Determine the [x, y] coordinate at the center of the cell enclosing the given text.  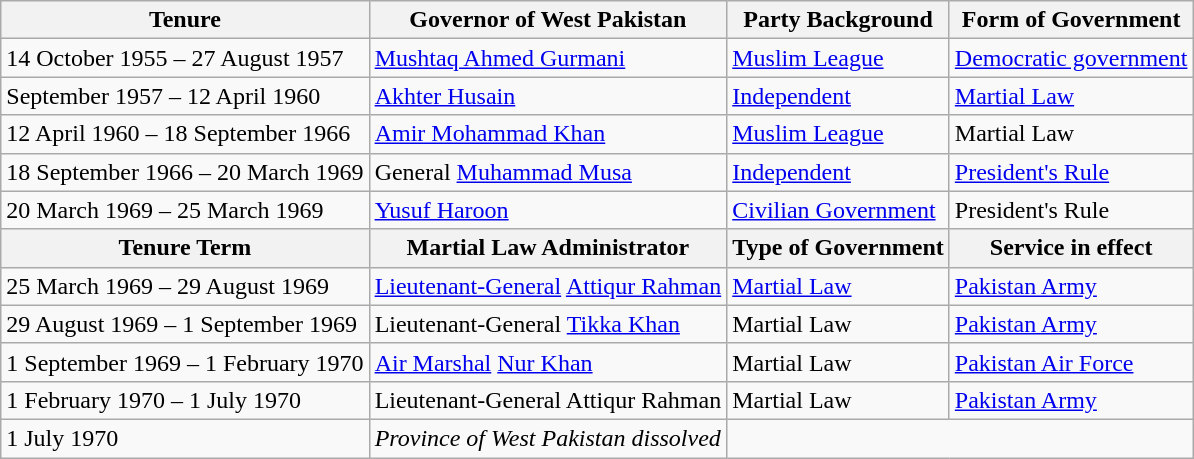
25 March 1969 – 29 August 1969 [185, 286]
Akhter Husain [548, 96]
Form of Government [1071, 20]
12 April 1960 – 18 September 1966 [185, 134]
Amir Mohammad Khan [548, 134]
September 1957 – 12 April 1960 [185, 96]
General Muhammad Musa [548, 172]
Type of Government [838, 248]
1 February 1970 – 1 July 1970 [185, 400]
18 September 1966 – 20 March 1969 [185, 172]
Democratic government [1071, 58]
Mushtaq Ahmed Gurmani [548, 58]
Service in effect [1071, 248]
14 October 1955 – 27 August 1957 [185, 58]
Yusuf Haroon [548, 210]
Governor of West Pakistan [548, 20]
Province of West Pakistan dissolved [548, 438]
20 March 1969 – 25 March 1969 [185, 210]
Civilian Government [838, 210]
1 September 1969 – 1 February 1970 [185, 362]
Air Marshal Nur Khan [548, 362]
Lieutenant-General Tikka Khan [548, 324]
Martial Law Administrator [548, 248]
Tenure [185, 20]
Pakistan Air Force [1071, 362]
Party Background [838, 20]
Tenure Term [185, 248]
1 July 1970 [185, 438]
29 August 1969 – 1 September 1969 [185, 324]
